Identify which cell holds the provided text, then report its [X, Y] central coordinate. 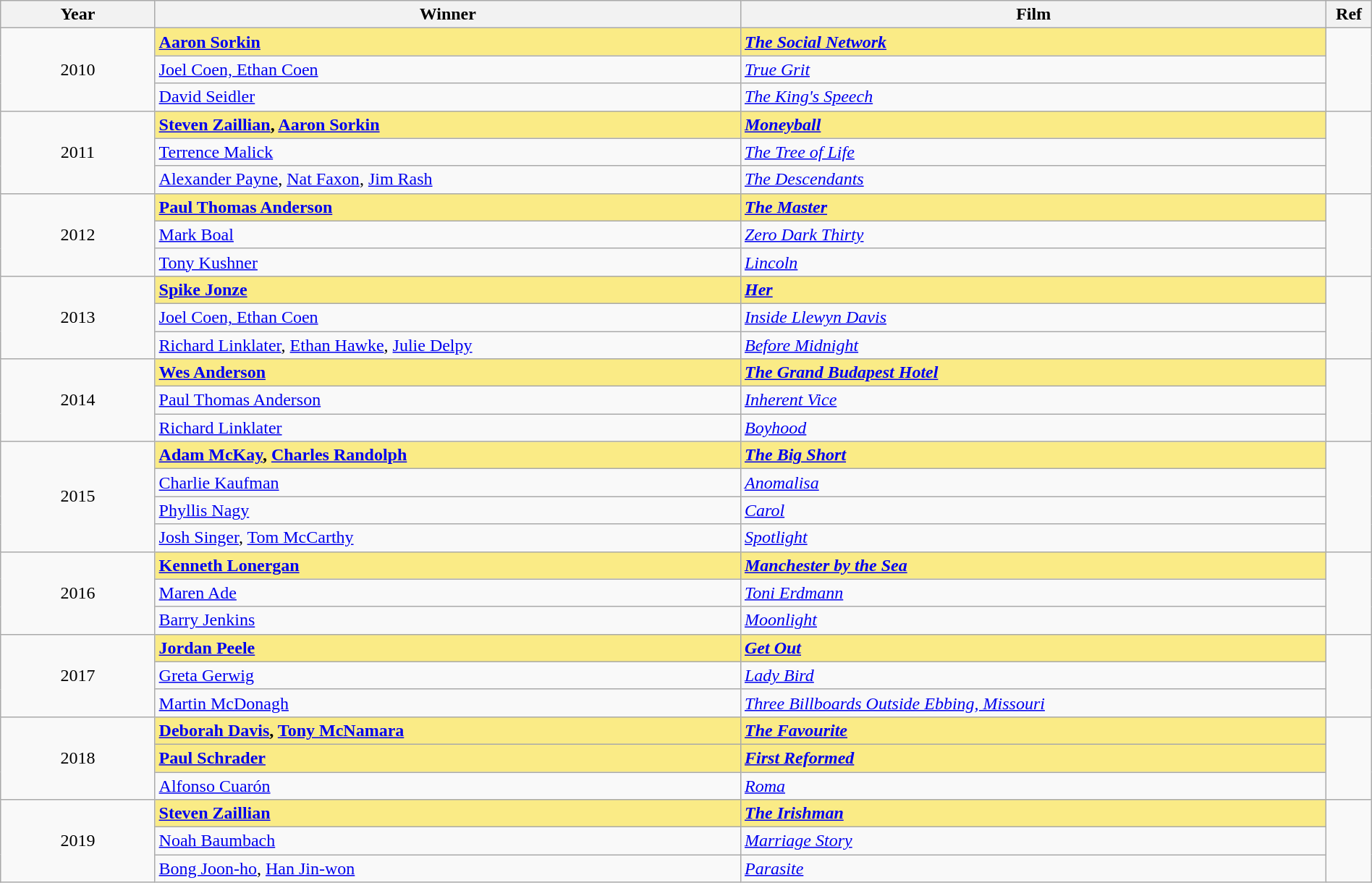
Kenneth Lonergan [447, 565]
2013 [78, 317]
The King's Speech [1033, 97]
Ref [1349, 14]
2012 [78, 235]
Jordan Peele [447, 648]
Manchester by the Sea [1033, 565]
2017 [78, 675]
2011 [78, 152]
Charlie Kaufman [447, 483]
Tony Kushner [447, 262]
Before Midnight [1033, 345]
Moneyball [1033, 124]
Spike Jonze [447, 290]
David Seidler [447, 97]
Year [78, 14]
Greta Gerwig [447, 675]
Inside Llewyn Davis [1033, 317]
2010 [78, 69]
Richard Linklater [447, 428]
Alexander Payne, Nat Faxon, Jim Rash [447, 179]
Lady Bird [1033, 675]
Get Out [1033, 648]
Bong Joon-ho, Han Jin-won [447, 869]
Marriage Story [1033, 841]
The Descendants [1033, 179]
Josh Singer, Tom McCarthy [447, 538]
Noah Baumbach [447, 841]
Boyhood [1033, 428]
Wes Anderson [447, 373]
2015 [78, 497]
Parasite [1033, 869]
Toni Erdmann [1033, 593]
2016 [78, 593]
Steven Zaillian, Aaron Sorkin [447, 124]
Zero Dark Thirty [1033, 235]
2018 [78, 758]
Lincoln [1033, 262]
Roma [1033, 785]
Adam McKay, Charles Randolph [447, 455]
The Favourite [1033, 730]
Aaron Sorkin [447, 42]
True Grit [1033, 69]
Spotlight [1033, 538]
The Grand Budapest Hotel [1033, 373]
Richard Linklater, Ethan Hawke, Julie Delpy [447, 345]
Three Billboards Outside Ebbing, Missouri [1033, 703]
Maren Ade [447, 593]
Steven Zaillian [447, 814]
Phyllis Nagy [447, 510]
Barry Jenkins [447, 620]
Carol [1033, 510]
Moonlight [1033, 620]
The Master [1033, 207]
The Big Short [1033, 455]
Paul Schrader [447, 758]
Inherent Vice [1033, 400]
Alfonso Cuarón [447, 785]
The Social Network [1033, 42]
Mark Boal [447, 235]
2019 [78, 841]
Terrence Malick [447, 152]
The Irishman [1033, 814]
Anomalisa [1033, 483]
First Reformed [1033, 758]
2014 [78, 400]
Martin McDonagh [447, 703]
Film [1033, 14]
Deborah Davis, Tony McNamara [447, 730]
Winner [447, 14]
The Tree of Life [1033, 152]
Her [1033, 290]
